Determine the [x, y] coordinate at the center of the cell enclosing the given text.  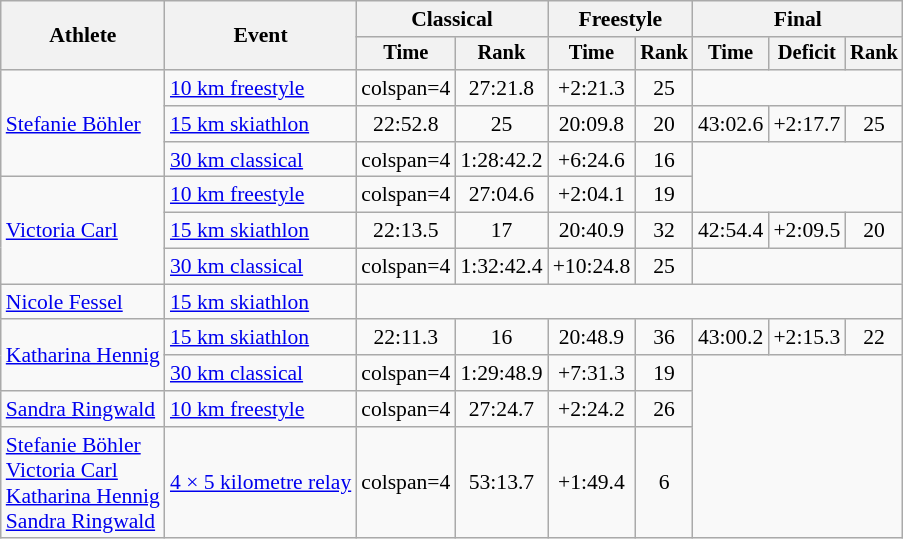
Victoria Carl [83, 230]
Katharina Hennig [83, 356]
22 [874, 338]
43:02.6 [730, 124]
1:32:42.4 [501, 267]
6 [664, 483]
32 [664, 231]
+10:24.8 [592, 267]
36 [664, 338]
+2:24.2 [592, 409]
Freestyle [620, 19]
Nicole Fessel [83, 302]
22:11.3 [406, 338]
+2:21.3 [592, 88]
+2:09.5 [806, 231]
Final [798, 19]
Stefanie BöhlerVictoria CarlKatharina HennigSandra Ringwald [83, 483]
17 [501, 231]
+6:24.6 [592, 160]
27:04.6 [501, 195]
+2:04.1 [592, 195]
53:13.7 [501, 483]
Classical [452, 19]
1:29:48.9 [501, 373]
4 × 5 kilometre relay [260, 483]
+7:31.3 [592, 373]
Deficit [806, 54]
20:48.9 [592, 338]
1:28:42.2 [501, 160]
43:00.2 [730, 338]
+1:49.4 [592, 483]
42:54.4 [730, 231]
+2:15.3 [806, 338]
Stefanie Böhler [83, 124]
Sandra Ringwald [83, 409]
22:13.5 [406, 231]
26 [664, 409]
+2:17.7 [806, 124]
27:24.7 [501, 409]
Event [260, 36]
20:40.9 [592, 231]
20:09.8 [592, 124]
27:21.8 [501, 88]
22:52.8 [406, 124]
Athlete [83, 36]
